Search for the cell housing the specified text and yield its [X, Y] center coordinate. 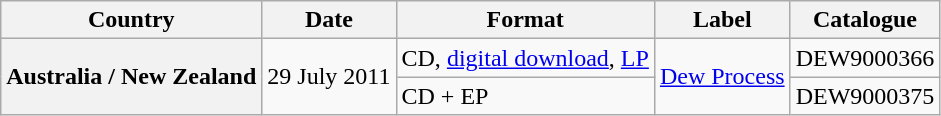
Country [132, 20]
CD, digital download, LP [525, 58]
Australia / New Zealand [132, 77]
Date [329, 20]
Format [525, 20]
29 July 2011 [329, 77]
Dew Process [722, 77]
Catalogue [865, 20]
DEW9000366 [865, 58]
Label [722, 20]
CD + EP [525, 96]
DEW9000375 [865, 96]
